Extract the [x, y] coordinate from the center of the cell holding the provided text.  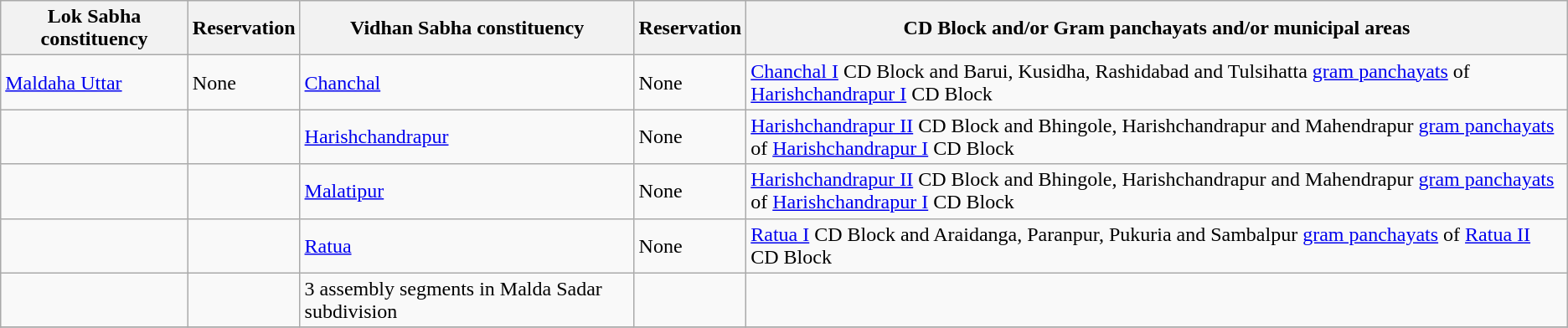
Vidhan Sabha constituency [467, 28]
Malatipur [467, 191]
Maldaha Uttar [95, 82]
Ratua [467, 246]
Ratua I CD Block and Araidanga, Paranpur, Pukuria and Sambalpur gram panchayats of Ratua II CD Block [1158, 246]
Chanchal [467, 82]
Chanchal I CD Block and Barui, Kusidha, Rashidabad and Tulsihatta gram panchayats of Harishchandrapur I CD Block [1158, 82]
3 assembly segments in Malda Sadar subdivision [467, 300]
Harishchandrapur [467, 137]
CD Block and/or Gram panchayats and/or municipal areas [1158, 28]
Lok Sabha constituency [95, 28]
